Capture the cell that displays the provided text and extract its (X, Y) central coordinate. 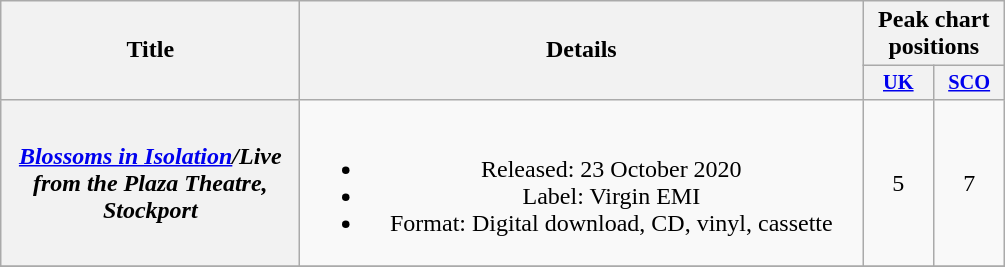
Details (582, 50)
Blossoms in Isolation/Live from the Plaza Theatre, Stockport (150, 182)
SCO (970, 83)
UK (898, 83)
5 (898, 182)
7 (970, 182)
Title (150, 50)
Peak chart positions (934, 34)
Released: 23 October 2020Label: Virgin EMIFormat: Digital download, CD, vinyl, cassette (582, 182)
